Scan for the cell matching the given text and deliver its (X, Y) coordinate at center. 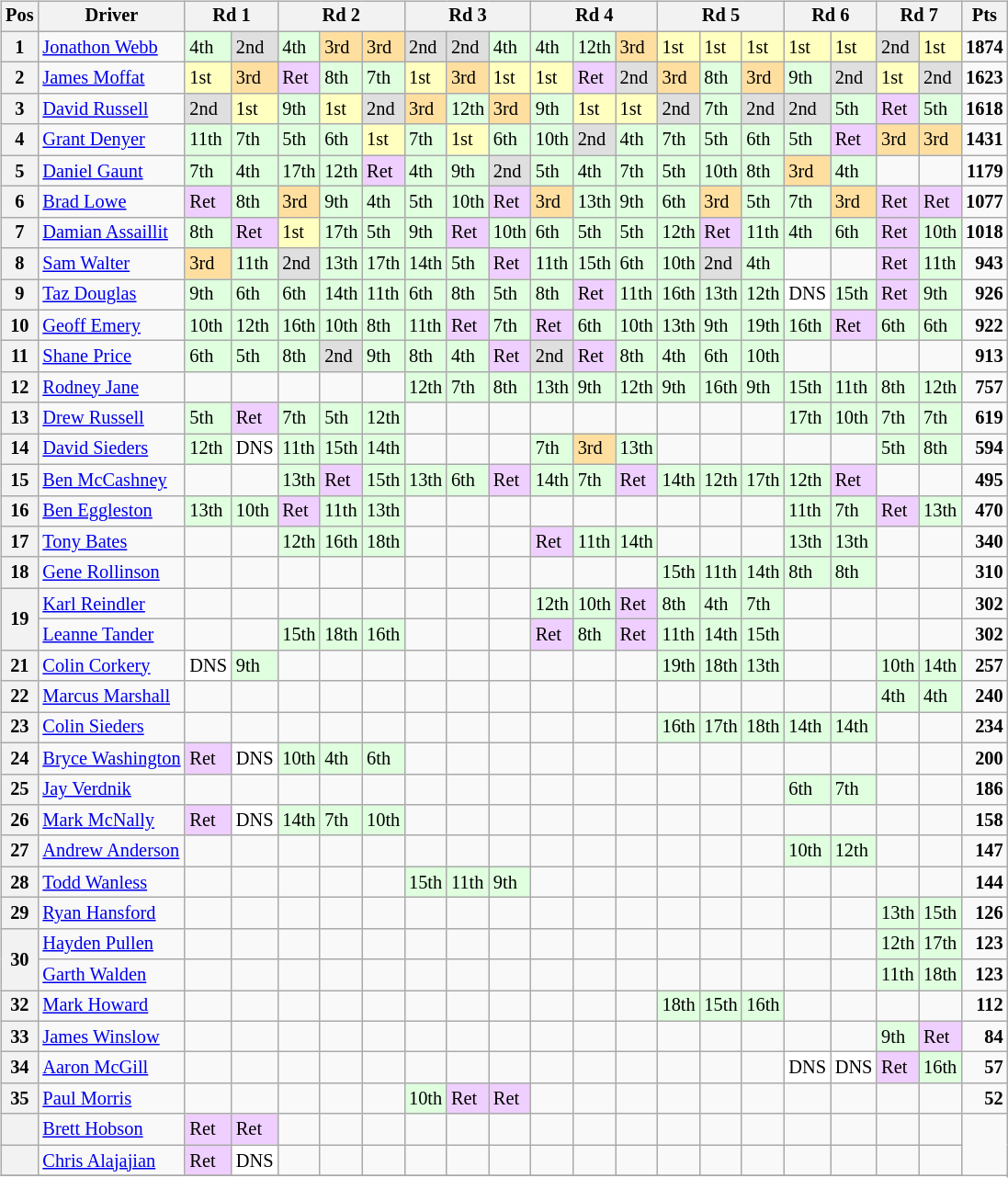
James Moffat (111, 78)
594 (984, 449)
25 (19, 789)
14 (19, 449)
35 (19, 1099)
Brett Hobson (111, 1129)
16 (19, 511)
Ben McCashney (111, 480)
Grant Denyer (111, 140)
28 (19, 882)
84 (984, 1036)
Leanne Tander (111, 635)
Gene Rollinson (111, 572)
8 (19, 264)
943 (984, 264)
257 (984, 665)
1618 (984, 109)
310 (984, 572)
57 (984, 1068)
112 (984, 1006)
Mark Howard (111, 1006)
Ryan Hansford (111, 913)
Rd 5 (721, 17)
Paul Morris (111, 1099)
619 (984, 418)
Damian Assaillit (111, 232)
1431 (984, 140)
6 (19, 202)
9 (19, 295)
David Sieders (111, 449)
Geoff Emery (111, 325)
Drew Russell (111, 418)
Brad Lowe (111, 202)
913 (984, 357)
19 (19, 619)
240 (984, 697)
144 (984, 882)
Rodney Jane (111, 388)
32 (19, 1006)
Rd 7 (919, 17)
29 (19, 913)
1179 (984, 171)
Aaron McGill (111, 1068)
34 (19, 1068)
234 (984, 728)
11 (19, 357)
Hayden Pullen (111, 944)
27 (19, 851)
12 (19, 388)
26 (19, 821)
1623 (984, 78)
30 (19, 959)
Sam Walter (111, 264)
1077 (984, 202)
1874 (984, 47)
Todd Wanless (111, 882)
13 (19, 418)
Driver (111, 17)
Pts (984, 17)
24 (19, 758)
Rd 3 (468, 17)
Jay Verdnik (111, 789)
1 (19, 47)
Rd 6 (831, 17)
Ben Eggleston (111, 511)
200 (984, 758)
186 (984, 789)
Rd 4 (595, 17)
Shane Price (111, 357)
Mark McNally (111, 821)
Rd 2 (341, 17)
Daniel Gaunt (111, 171)
18 (19, 572)
Bryce Washington (111, 758)
22 (19, 697)
21 (19, 665)
Tony Bates (111, 542)
757 (984, 388)
158 (984, 821)
1018 (984, 232)
52 (984, 1099)
33 (19, 1036)
Marcus Marshall (111, 697)
926 (984, 295)
10 (19, 325)
495 (984, 480)
Taz Douglas (111, 295)
Pos (19, 17)
5 (19, 171)
James Winslow (111, 1036)
23 (19, 728)
Karl Reindler (111, 604)
Garth Walden (111, 975)
126 (984, 913)
15 (19, 480)
Andrew Anderson (111, 851)
4 (19, 140)
7 (19, 232)
2 (19, 78)
Jonathon Webb (111, 47)
Colin Sieders (111, 728)
David Russell (111, 109)
17 (19, 542)
922 (984, 325)
Rd 1 (232, 17)
3 (19, 109)
Chris Alajajian (111, 1161)
Colin Corkery (111, 665)
470 (984, 511)
147 (984, 851)
340 (984, 542)
